For the text-containing cell, return its midpoint in [x, y] coordinate format. 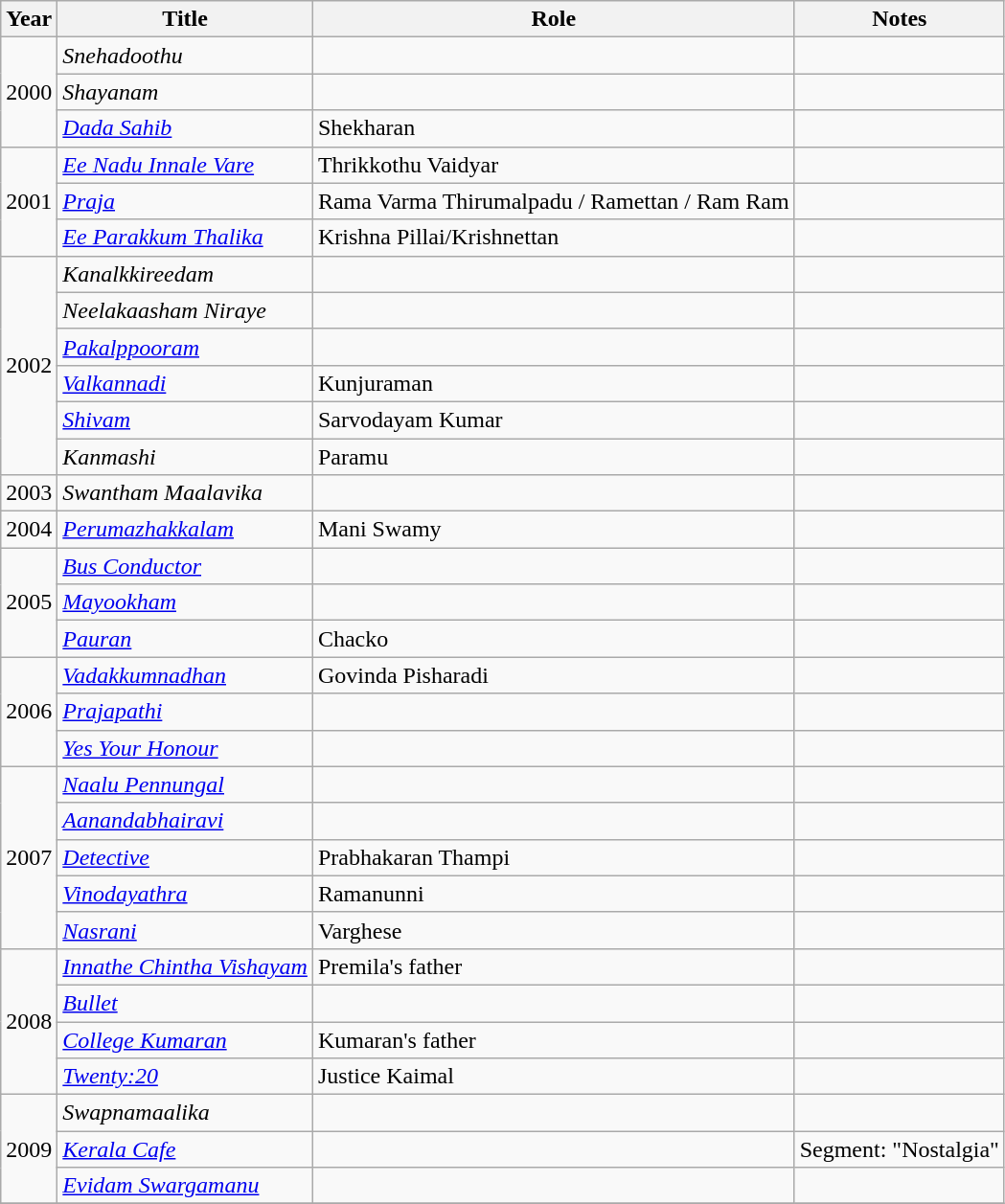
Vinodayathra [186, 894]
2009 [29, 1149]
College Kumaran [186, 1039]
2008 [29, 1021]
Varghese [554, 930]
Sarvodayam Kumar [554, 420]
Bullet [186, 1003]
Aanandabhairavi [186, 821]
Neelakaasham Niraye [186, 310]
Pauran [186, 639]
Kumaran's father [554, 1039]
Segment: "Nostalgia" [899, 1149]
Ee Nadu Innale Vare [186, 165]
Bus Conductor [186, 566]
Snehadoothu [186, 56]
2003 [29, 493]
Kanmashi [186, 457]
Shivam [186, 420]
Year [29, 19]
Nasrani [186, 930]
Shayanam [186, 92]
Dada Sahib [186, 128]
Ee Parakkum Thalika [186, 238]
Ramanunni [554, 894]
Vadakkumnadhan [186, 675]
Justice Kaimal [554, 1077]
Twenty:20 [186, 1077]
Praja [186, 201]
Kanalkkireedam [186, 274]
Prabhakaran Thampi [554, 857]
Mayookham [186, 602]
2005 [29, 602]
Kunjuraman [554, 383]
Naalu Pennungal [186, 784]
Valkannadi [186, 383]
Mani Swamy [554, 530]
2002 [29, 365]
Chacko [554, 639]
Yes Your Honour [186, 748]
Swapnamaalika [186, 1113]
Evidam Swargamanu [186, 1186]
Prajapathi [186, 712]
Kerala Cafe [186, 1149]
Innathe Chintha Vishayam [186, 966]
Swantham Maalavika [186, 493]
2007 [29, 857]
Shekharan [554, 128]
Krishna Pillai/Krishnettan [554, 238]
Notes [899, 19]
Perumazhakkalam [186, 530]
Title [186, 19]
Paramu [554, 457]
2006 [29, 712]
Premila's father [554, 966]
Thrikkothu Vaidyar [554, 165]
Rama Varma Thirumalpadu / Ramettan / Ram Ram [554, 201]
2000 [29, 92]
Detective [186, 857]
2001 [29, 201]
Role [554, 19]
2004 [29, 530]
Govinda Pisharadi [554, 675]
Pakalppooram [186, 347]
